Extract the (X, Y) coordinate from the center of the cell holding the provided text.  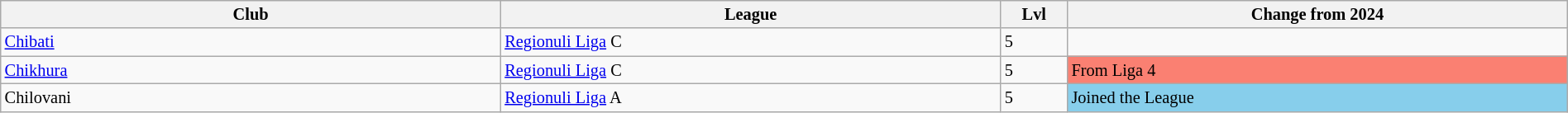
From Liga 4 (1318, 70)
Chilovani (251, 97)
Joined the League (1318, 97)
Chikhura (251, 70)
Club (251, 14)
Lvl (1034, 14)
League (751, 14)
Regionuli Liga A (751, 97)
Chibati (251, 42)
Change from 2024 (1318, 14)
